Detect which cell encompasses the target text, then output its (X, Y) center coordinate. 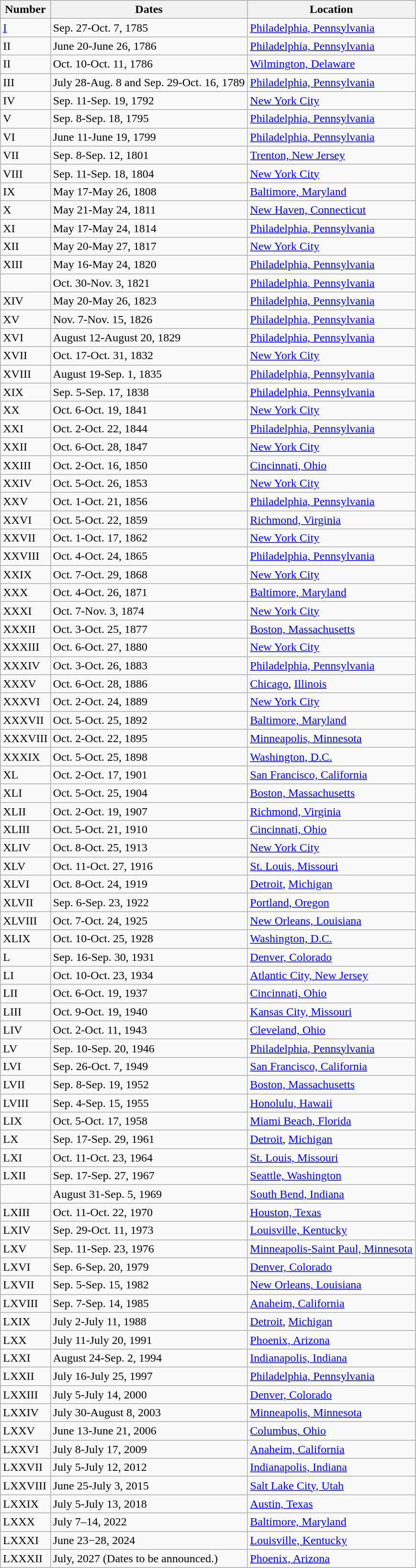
Wilmington, Delaware (331, 64)
Oct. 5-Oct. 25, 1904 (149, 793)
XLVII (25, 902)
July 5-July 14, 2000 (149, 1395)
LXXVI (25, 1449)
June 13-June 21, 2006 (149, 1431)
Portland, Oregon (331, 902)
IV (25, 101)
June 20-June 26, 1786 (149, 46)
Oct. 5-Oct. 22, 1859 (149, 519)
XLVI (25, 884)
V (25, 119)
Oct. 2-Oct. 17, 1901 (149, 775)
XVII (25, 356)
Oct. 3-Oct. 26, 1883 (149, 666)
LXXI (25, 1358)
XVIII (25, 374)
June 11-June 19, 1799 (149, 137)
Oct. 8-Oct. 24, 1919 (149, 884)
LXV (25, 1249)
XLVIII (25, 921)
Oct. 2-Oct. 22, 1895 (149, 738)
LI (25, 975)
LIII (25, 1012)
XXXI (25, 611)
LV (25, 1048)
Sep. 8-Sep. 19, 1952 (149, 1084)
Sep. 8-Sep. 18, 1795 (149, 119)
Oct. 11-Oct. 27, 1916 (149, 866)
XIV (25, 301)
Sep. 11-Sep. 23, 1976 (149, 1249)
X (25, 210)
XII (25, 247)
III (25, 82)
Minneapolis-Saint Paul, Minnesota (331, 1249)
Oct. 6-Oct. 19, 1841 (149, 410)
Oct. 7-Nov. 3, 1874 (149, 611)
XXXVIII (25, 738)
Sep. 7-Sep. 14, 1985 (149, 1303)
XLIII (25, 830)
Sep. 6-Sep. 23, 1922 (149, 902)
VII (25, 155)
Miami Beach, Florida (331, 1121)
XXX (25, 593)
XI (25, 228)
I (25, 28)
Nov. 7-Nov. 15, 1826 (149, 319)
Oct. 7-Oct. 24, 1925 (149, 921)
Sep. 11-Sep. 18, 1804 (149, 173)
LXXVII (25, 1467)
Oct. 5-Oct. 21, 1910 (149, 830)
VI (25, 137)
LVIII (25, 1103)
May 20-May 27, 1817 (149, 247)
LXXIX (25, 1504)
LII (25, 993)
Oct. 6-Oct. 28, 1886 (149, 684)
Sep. 5-Sep. 15, 1982 (149, 1285)
LXVIII (25, 1303)
XIII (25, 265)
Sep. 8-Sep. 12, 1801 (149, 155)
LXI (25, 1158)
LXXIV (25, 1413)
LXXIII (25, 1395)
LXXX (25, 1522)
Sep. 16-Sep. 30, 1931 (149, 957)
Oct. 9-Oct. 19, 1940 (149, 1012)
LXXXI (25, 1540)
XIX (25, 392)
LXX (25, 1340)
Sep. 11-Sep. 19, 1792 (149, 101)
Oct. 2-Oct. 24, 1889 (149, 702)
Salt Lake City, Utah (331, 1486)
July 7–14, 2022 (149, 1522)
Dates (149, 10)
July 30-August 8, 2003 (149, 1413)
XXIV (25, 483)
LVI (25, 1066)
South Bend, Indiana (331, 1194)
Oct. 1-Oct. 17, 1862 (149, 538)
XVI (25, 338)
LXXVIII (25, 1486)
July 11-July 20, 1991 (149, 1340)
Austin, Texas (331, 1504)
Oct. 5-Oct. 25, 1892 (149, 720)
XXXVII (25, 720)
XXXIV (25, 666)
Oct. 2-Oct. 16, 1850 (149, 465)
Oct. 1-Oct. 21, 1856 (149, 501)
Location (331, 10)
Oct. 2-Oct. 22, 1844 (149, 429)
May 21-May 24, 1811 (149, 210)
Oct. 3-Oct. 25, 1877 (149, 629)
Oct. 11-Oct. 23, 1964 (149, 1158)
Honolulu, Hawaii (331, 1103)
XLI (25, 793)
L (25, 957)
Cleveland, Ohio (331, 1030)
July 2-July 11, 1988 (149, 1321)
Oct. 6-Oct. 28, 1847 (149, 447)
Oct. 10-Oct. 11, 1786 (149, 64)
XXVI (25, 519)
August 12-August 20, 1829 (149, 338)
Sep. 4-Sep. 15, 1955 (149, 1103)
LXIV (25, 1230)
XXII (25, 447)
LXII (25, 1176)
XXXII (25, 629)
XL (25, 775)
August 19-Sep. 1, 1835 (149, 374)
XLIX (25, 939)
Chicago, Illinois (331, 684)
Oct. 11-Oct. 22, 1970 (149, 1212)
XXXVI (25, 702)
XXI (25, 429)
Sep. 29-Oct. 11, 1973 (149, 1230)
Oct. 2-Oct. 11, 1943 (149, 1030)
Houston, Texas (331, 1212)
Sep. 17-Sep. 27, 1967 (149, 1176)
August 31-Sep. 5, 1969 (149, 1194)
New Haven, Connecticut (331, 210)
IX (25, 192)
Sep. 27-Oct. 7, 1785 (149, 28)
Oct. 7-Oct. 29, 1868 (149, 575)
July 16-July 25, 1997 (149, 1376)
Oct. 4-Oct. 24, 1865 (149, 556)
May 16-May 24, 1820 (149, 265)
XXXV (25, 684)
LXVI (25, 1267)
Oct. 6-Oct. 27, 1880 (149, 647)
LXXV (25, 1431)
XXVII (25, 538)
Oct. 30-Nov. 3, 1821 (149, 283)
Sep. 5-Sep. 17, 1838 (149, 392)
LIX (25, 1121)
XXIII (25, 465)
XXIX (25, 575)
XXVIII (25, 556)
LXXXII (25, 1558)
Oct. 6-Oct. 19, 1937 (149, 993)
July 28-Aug. 8 and Sep. 29-Oct. 16, 1789 (149, 82)
XLV (25, 866)
July 5-July 13, 2018 (149, 1504)
Oct. 4-Oct. 26, 1871 (149, 593)
XXXIX (25, 756)
June 25-July 3, 2015 (149, 1486)
LX (25, 1139)
Sep. 17-Sep. 29, 1961 (149, 1139)
Atlantic City, New Jersey (331, 975)
VIII (25, 173)
Oct. 5-Oct. 25, 1898 (149, 756)
Oct. 5-Oct. 26, 1853 (149, 483)
July, 2027 (Dates to be announced.) (149, 1558)
XLIV (25, 848)
Oct. 8-Oct. 25, 1913 (149, 848)
LIV (25, 1030)
Oct. 2-Oct. 19, 1907 (149, 812)
June 23−28, 2024 (149, 1540)
Oct. 5-Oct. 17, 1958 (149, 1121)
Columbus, Ohio (331, 1431)
May 17-May 26, 1808 (149, 192)
August 24-Sep. 2, 1994 (149, 1358)
July 8-July 17, 2009 (149, 1449)
May 17-May 24, 1814 (149, 228)
Oct. 17-Oct. 31, 1832 (149, 356)
Oct. 10-Oct. 25, 1928 (149, 939)
Sep. 6-Sep. 20, 1979 (149, 1267)
XLII (25, 812)
Kansas City, Missouri (331, 1012)
LXVII (25, 1285)
July 5-July 12, 2012 (149, 1467)
LXIII (25, 1212)
XXXIII (25, 647)
Oct. 10-Oct. 23, 1934 (149, 975)
XXV (25, 501)
Seattle, Washington (331, 1176)
May 20-May 26, 1823 (149, 301)
LXIX (25, 1321)
LXXII (25, 1376)
Sep. 26-Oct. 7, 1949 (149, 1066)
LVII (25, 1084)
Number (25, 10)
Trenton, New Jersey (331, 155)
Sep. 10-Sep. 20, 1946 (149, 1048)
XX (25, 410)
XV (25, 319)
